Return [X, Y] of the center of cell containing provided text 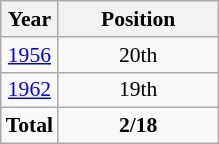
Position [138, 19]
Year [30, 19]
1956 [30, 55]
Total [30, 126]
2/18 [138, 126]
1962 [30, 90]
20th [138, 55]
19th [138, 90]
